From the cell containing the given text, extract its center point as [X, Y] coordinate. 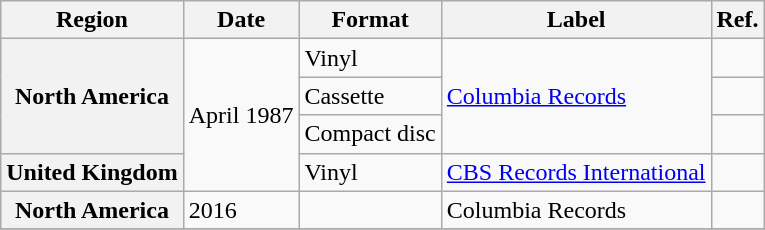
Compact disc [370, 134]
CBS Records International [576, 172]
2016 [241, 210]
Region [92, 20]
Format [370, 20]
Date [241, 20]
Ref. [738, 20]
Label [576, 20]
United Kingdom [92, 172]
April 1987 [241, 115]
Cassette [370, 96]
